Return the (x, y) coordinate for the center point of the cell that contains the specified text.  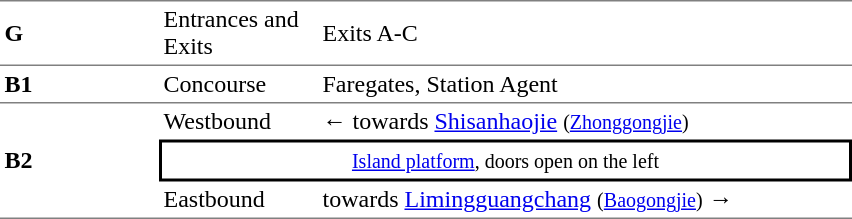
Entrances and Exits (238, 33)
Westbound (238, 122)
B1 (80, 85)
Concourse (238, 85)
Exits A-C (585, 33)
G (80, 33)
Island platform, doors open on the left (506, 161)
← towards Shisanhaojie (Zhonggongjie) (585, 122)
Faregates, Station Agent (585, 85)
